For the text-containing cell, return its midpoint in [x, y] coordinate format. 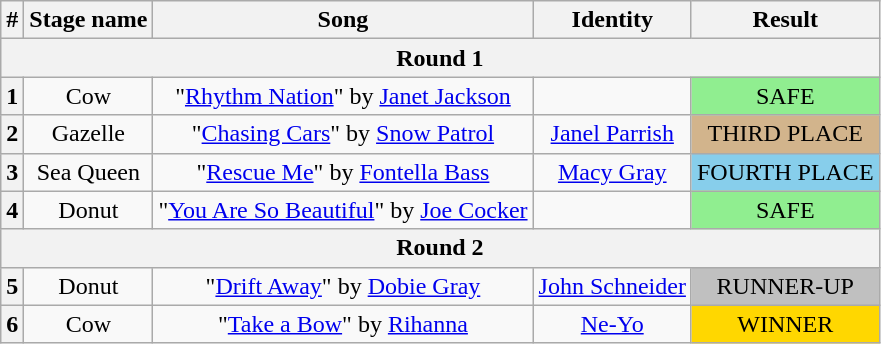
# [12, 20]
"Rescue Me" by Fontella Bass [343, 172]
Round 2 [440, 248]
Identity [612, 20]
Gazelle [88, 134]
Sea Queen [88, 172]
RUNNER-UP [785, 286]
"You Are So Beautiful" by Joe Cocker [343, 210]
5 [12, 286]
3 [12, 172]
Song [343, 20]
"Take a Bow" by Rihanna [343, 324]
Macy Gray [612, 172]
FOURTH PLACE [785, 172]
1 [12, 96]
John Schneider [612, 286]
6 [12, 324]
Round 1 [440, 58]
Janel Parrish [612, 134]
THIRD PLACE [785, 134]
"Rhythm Nation" by Janet Jackson [343, 96]
"Chasing Cars" by Snow Patrol [343, 134]
"Drift Away" by Dobie Gray [343, 286]
Ne-Yo [612, 324]
WINNER [785, 324]
Stage name [88, 20]
2 [12, 134]
4 [12, 210]
Result [785, 20]
